Capture the cell that displays the provided text and extract its [x, y] central coordinate. 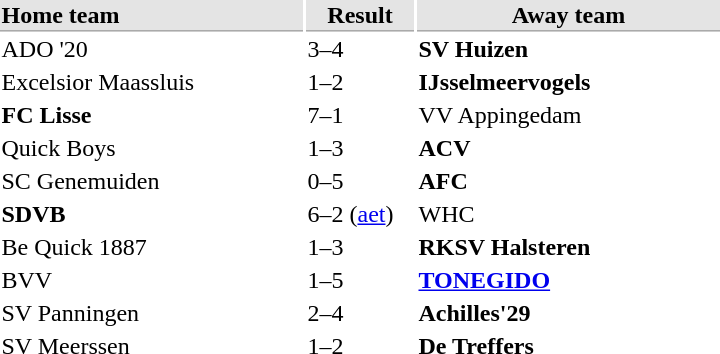
Home team [152, 16]
SDVB [152, 215]
Be Quick 1887 [152, 247]
IJsselmeervogels [568, 83]
ADO '20 [152, 49]
BVV [152, 281]
ACV [568, 149]
WHC [568, 215]
TONEGIDO [568, 281]
AFC [568, 181]
Achilles'29 [568, 313]
3–4 [360, 49]
SV Huizen [568, 49]
2–4 [360, 313]
1–2 [360, 83]
6–2 (aet) [360, 215]
FC Lisse [152, 115]
0–5 [360, 181]
SC Genemuiden [152, 181]
Quick Boys [152, 149]
SV Panningen [152, 313]
1–5 [360, 281]
VV Appingedam [568, 115]
Excelsior Maassluis [152, 83]
Away team [568, 16]
7–1 [360, 115]
Result [360, 16]
RKSV Halsteren [568, 247]
